Detect which cell encompasses the target text, then output its (x, y) center coordinate. 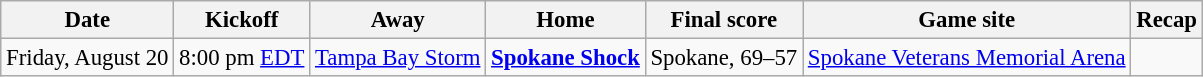
8:00 pm EDT (242, 58)
Tampa Bay Storm (398, 58)
Spokane Veterans Memorial Arena (967, 58)
Date (88, 20)
Spokane, 69–57 (724, 58)
Home (566, 20)
Away (398, 20)
Recap (1166, 20)
Game site (967, 20)
Final score (724, 20)
Spokane Shock (566, 58)
Kickoff (242, 20)
Friday, August 20 (88, 58)
